Capture the cell that displays the provided text and extract its (x, y) central coordinate. 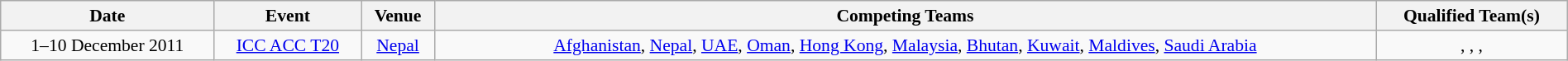
Date (108, 16)
Venue (398, 16)
1–10 December 2011 (108, 45)
, , , (1472, 45)
Nepal (398, 45)
Competing Teams (905, 16)
ICC ACC T20 (288, 45)
Event (288, 16)
Afghanistan, Nepal, UAE, Oman, Hong Kong, Malaysia, Bhutan, Kuwait, Maldives, Saudi Arabia (905, 45)
Qualified Team(s) (1472, 16)
